Detect which cell encompasses the target text, then output its [x, y] center coordinate. 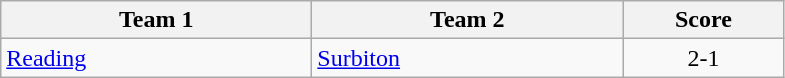
Team 1 [156, 20]
Reading [156, 58]
Team 2 [468, 20]
Score [704, 20]
2-1 [704, 58]
Surbiton [468, 58]
